Scan for the cell matching the given text and deliver its [X, Y] coordinate at center. 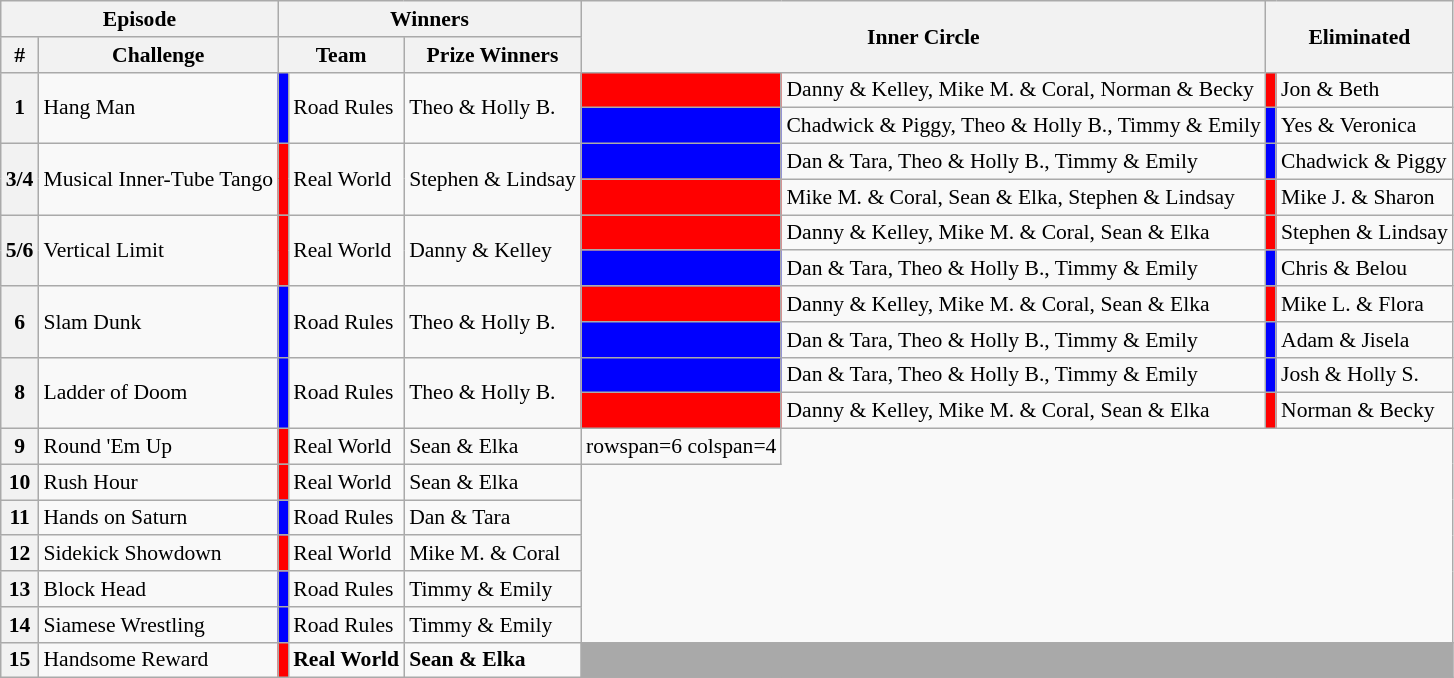
Slam Dunk [158, 322]
Block Head [158, 589]
Chris & Belou [1364, 269]
Rush Hour [158, 482]
Inner Circle [924, 36]
Prize Winners [492, 55]
Winners [430, 19]
13 [20, 589]
Vertical Limit [158, 250]
Siamese Wrestling [158, 625]
Dan & Tara [492, 518]
Mike L. & Flora [1364, 304]
10 [20, 482]
6 [20, 322]
Hang Man [158, 108]
Josh & Holly S. [1364, 375]
1 [20, 108]
Ladder of Doom [158, 392]
Handsome Reward [158, 660]
8 [20, 392]
Chadwick & Piggy, Theo & Holly B., Timmy & Emily [1023, 126]
Yes & Veronica [1364, 126]
Danny & Kelley [492, 250]
12 [20, 554]
5/6 [20, 250]
14 [20, 625]
15 [20, 660]
Hands on Saturn [158, 518]
Challenge [158, 55]
Norman & Becky [1364, 411]
Mike M. & Coral, Sean & Elka, Stephen & Lindsay [1023, 197]
11 [20, 518]
3/4 [20, 180]
Musical Inner-Tube Tango [158, 180]
Danny & Kelley, Mike M. & Coral, Norman & Becky [1023, 90]
Round 'Em Up [158, 447]
Episode [140, 19]
Team [341, 55]
Eliminated [1360, 36]
Jon & Beth [1364, 90]
Mike M. & Coral [492, 554]
Adam & Jisela [1364, 340]
Chadwick & Piggy [1364, 162]
Mike J. & Sharon [1364, 197]
# [20, 55]
rowspan=6 colspan=4 [682, 447]
9 [20, 447]
Sidekick Showdown [158, 554]
